Search for the cell housing the specified text and yield its (X, Y) center coordinate. 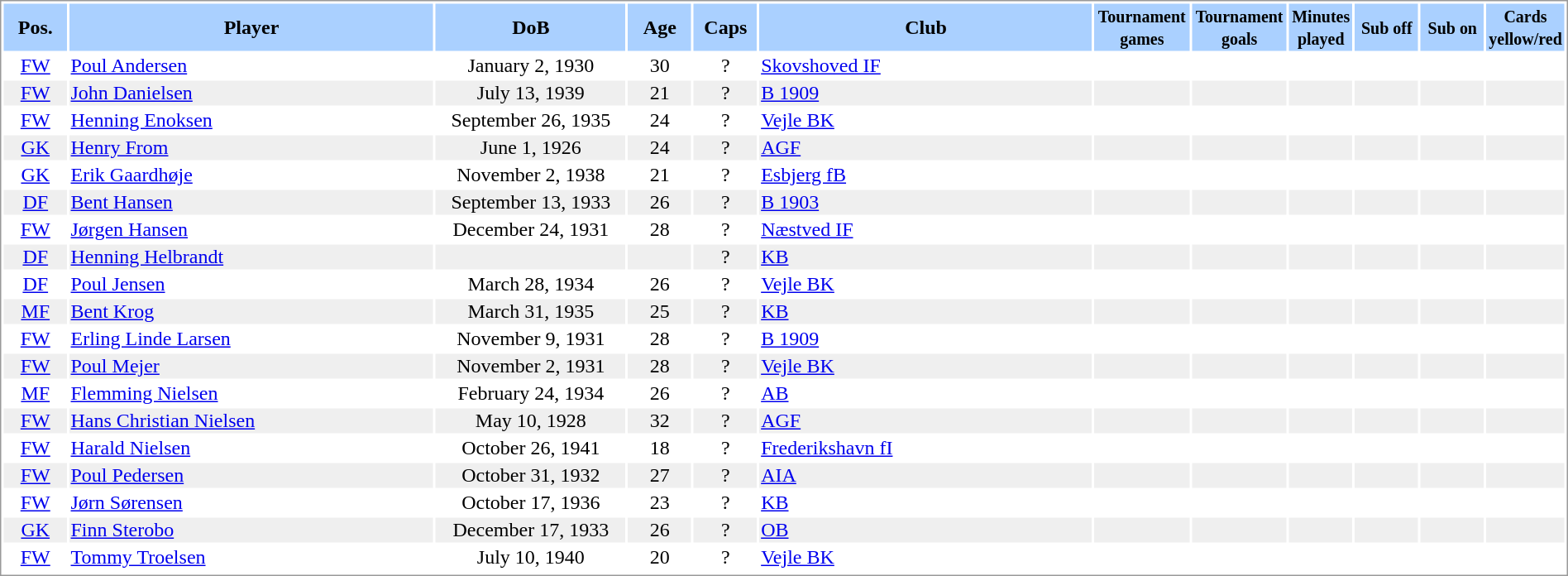
John Danielsen (251, 94)
December 24, 1931 (531, 229)
May 10, 1928 (531, 421)
September 13, 1933 (531, 203)
Næstved IF (926, 229)
March 28, 1934 (531, 284)
Poul Mejer (251, 367)
30 (660, 65)
March 31, 1935 (531, 312)
September 26, 1935 (531, 120)
Flemming Nielsen (251, 393)
23 (660, 502)
Bent Krog (251, 312)
Poul Andersen (251, 65)
Minutesplayed (1322, 26)
Poul Pedersen (251, 476)
Finn Sterobo (251, 530)
Erling Linde Larsen (251, 338)
Jørgen Hansen (251, 229)
Bent Hansen (251, 203)
Hans Christian Nielsen (251, 421)
Pos. (35, 26)
DoB (531, 26)
Poul Jensen (251, 284)
November 2, 1931 (531, 367)
Henning Helbrandt (251, 257)
Henning Enoksen (251, 120)
Sub on (1452, 26)
Age (660, 26)
Skovshoved IF (926, 65)
Cardsyellow/red (1526, 26)
Esbjerg fB (926, 175)
Club (926, 26)
November 9, 1931 (531, 338)
January 2, 1930 (531, 65)
Frederikshavn fI (926, 448)
October 31, 1932 (531, 476)
February 24, 1934 (531, 393)
Erik Gaardhøje (251, 175)
Caps (726, 26)
June 1, 1926 (531, 148)
AB (926, 393)
July 13, 1939 (531, 94)
AIA (926, 476)
OB (926, 530)
B 1903 (926, 203)
18 (660, 448)
27 (660, 476)
Harald Nielsen (251, 448)
Tournamentgoals (1239, 26)
December 17, 1933 (531, 530)
Jørn Sørensen (251, 502)
25 (660, 312)
Tournamentgames (1141, 26)
Player (251, 26)
20 (660, 557)
Henry From (251, 148)
October 26, 1941 (531, 448)
32 (660, 421)
Tommy Troelsen (251, 557)
October 17, 1936 (531, 502)
Sub off (1386, 26)
November 2, 1938 (531, 175)
July 10, 1940 (531, 557)
